Scan for the cell matching the given text and deliver its (X, Y) coordinate at center. 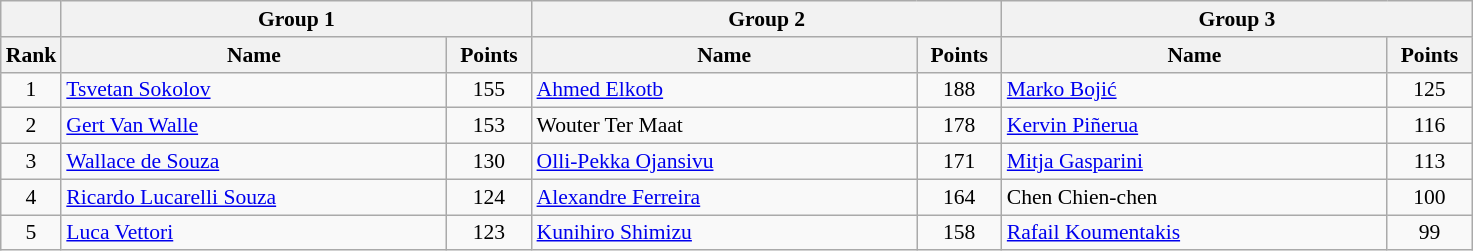
Rafail Koumentakis (1194, 233)
Ahmed Elkotb (724, 90)
Group 3 (1237, 19)
125 (1430, 90)
Gert Van Walle (254, 126)
178 (960, 126)
Marko Bojić (1194, 90)
Tsvetan Sokolov (254, 90)
116 (1430, 126)
Chen Chien-chen (1194, 197)
188 (960, 90)
124 (488, 197)
155 (488, 90)
Alexandre Ferreira (724, 197)
Rank (32, 55)
158 (960, 233)
130 (488, 162)
Group 2 (767, 19)
100 (1430, 197)
Group 1 (296, 19)
3 (32, 162)
164 (960, 197)
1 (32, 90)
113 (1430, 162)
5 (32, 233)
153 (488, 126)
Olli-Pekka Ojansivu (724, 162)
Mitja Gasparini (1194, 162)
Luca Vettori (254, 233)
4 (32, 197)
Ricardo Lucarelli Souza (254, 197)
Wallace de Souza (254, 162)
171 (960, 162)
Kunihiro Shimizu (724, 233)
2 (32, 126)
123 (488, 233)
99 (1430, 233)
Wouter Ter Maat (724, 126)
Kervin Piñerua (1194, 126)
